Return (x, y) of the center of cell containing provided text 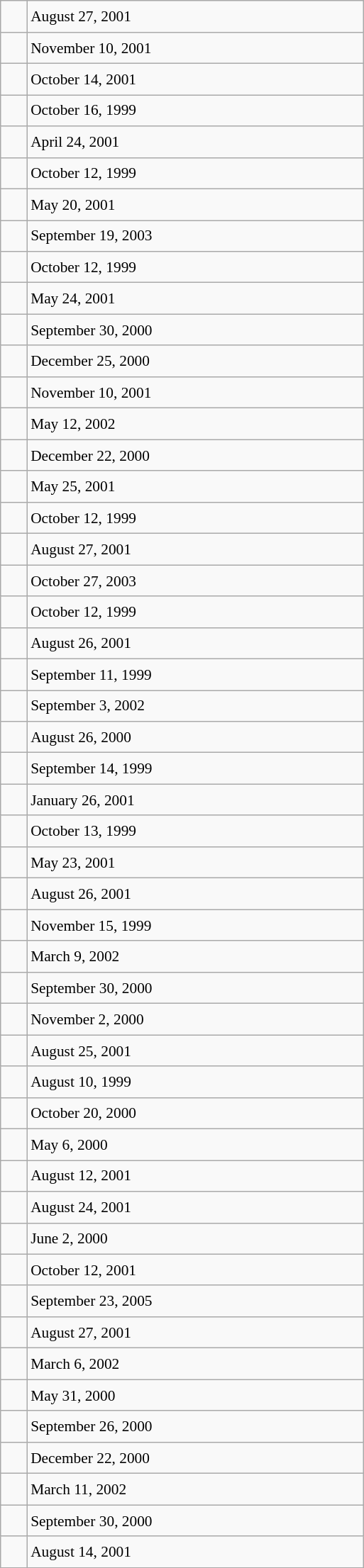
September 26, 2000 (195, 1426)
January 26, 2001 (195, 800)
May 12, 2002 (195, 424)
October 13, 1999 (195, 831)
December 25, 2000 (195, 361)
August 26, 2000 (195, 737)
September 14, 1999 (195, 768)
May 6, 2000 (195, 1144)
May 24, 2001 (195, 298)
October 20, 2000 (195, 1113)
June 2, 2000 (195, 1238)
August 25, 2001 (195, 1051)
May 23, 2001 (195, 863)
May 31, 2000 (195, 1395)
March 9, 2002 (195, 956)
August 14, 2001 (195, 1552)
March 11, 2002 (195, 1489)
March 6, 2002 (195, 1364)
September 23, 2005 (195, 1301)
April 24, 2001 (195, 142)
October 12, 2001 (195, 1270)
October 14, 2001 (195, 79)
November 2, 2000 (195, 1019)
August 24, 2001 (195, 1207)
May 25, 2001 (195, 486)
August 10, 1999 (195, 1082)
September 19, 2003 (195, 236)
November 15, 1999 (195, 925)
May 20, 2001 (195, 204)
September 3, 2002 (195, 706)
September 11, 1999 (195, 674)
August 12, 2001 (195, 1176)
October 27, 2003 (195, 581)
October 16, 1999 (195, 111)
